Extract the (x, y) coordinate from the center of the cell holding the provided text.  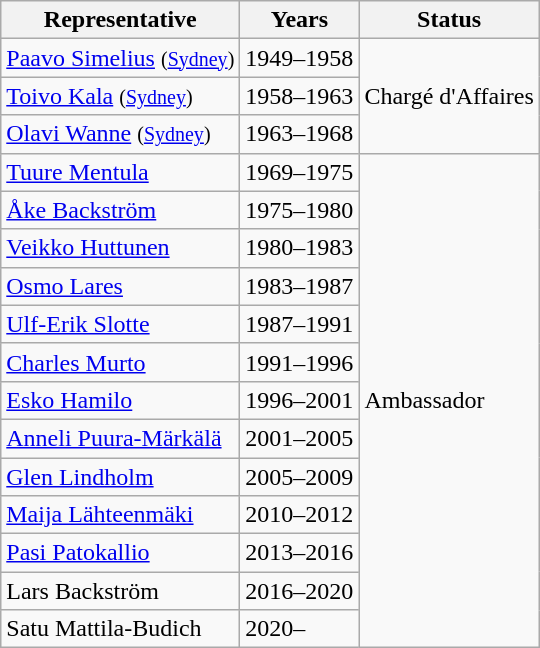
1963–1968 (300, 134)
Maija Lähteenmäki (120, 515)
Esko Hamilo (120, 400)
2005–2009 (300, 477)
Years (300, 20)
1996–2001 (300, 400)
1980–1983 (300, 248)
1987–1991 (300, 324)
Ambassador (449, 400)
Pasi Patokallio (120, 553)
2001–2005 (300, 438)
Osmo Lares (120, 286)
1975–1980 (300, 210)
Satu Mattila-Budich (120, 629)
Ulf-Erik Slotte (120, 324)
Toivo Kala (Sydney) (120, 96)
1949–1958 (300, 58)
2010–2012 (300, 515)
2013–2016 (300, 553)
Anneli Puura-Märkälä (120, 438)
1991–1996 (300, 362)
Status (449, 20)
1969–1975 (300, 172)
Olavi Wanne (Sydney) (120, 134)
Veikko Huttunen (120, 248)
Charles Murto (120, 362)
Lars Backström (120, 591)
Representative (120, 20)
1958–1963 (300, 96)
Paavo Simelius (Sydney) (120, 58)
2020– (300, 629)
Glen Lindholm (120, 477)
1983–1987 (300, 286)
Åke Backström (120, 210)
2016–2020 (300, 591)
Chargé d'Affaires (449, 96)
Tuure Mentula (120, 172)
